Locate the cell with the specified text and output its [x, y] center coordinate. 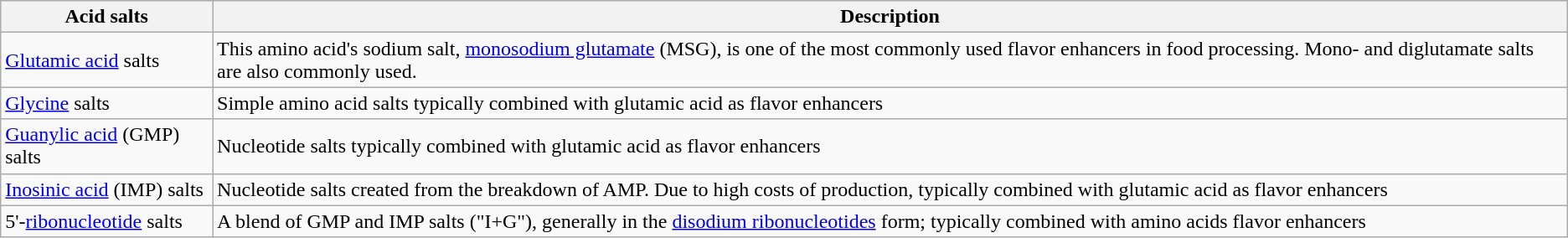
Nucleotide salts typically combined with glutamic acid as flavor enhancers [890, 146]
Glutamic acid salts [107, 60]
Glycine salts [107, 103]
Guanylic acid (GMP) salts [107, 146]
Nucleotide salts created from the breakdown of AMP. Due to high costs of production, typically combined with glutamic acid as flavor enhancers [890, 189]
Inosinic acid (IMP) salts [107, 189]
Description [890, 17]
5'-ribonucleotide salts [107, 221]
A blend of GMP and IMP salts ("I+G"), generally in the disodium ribonucleotides form; typically combined with amino acids flavor enhancers [890, 221]
Acid salts [107, 17]
Simple amino acid salts typically combined with glutamic acid as flavor enhancers [890, 103]
